Pinpoint the cell where the given text exists, returning its [X, Y] midpoint coordinate. 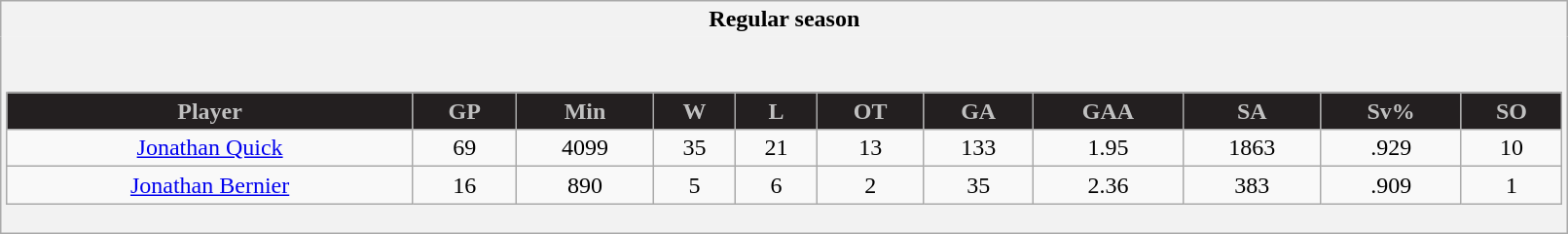
1863 [1252, 148]
Player GP Min W L OT GA GAA SA Sv% SO Jonathan Quick 69 4099 35 21 13 133 1.95 1863 .929 10 Jonathan Bernier 16 890 5 6 2 35 2.36 383 .909 1 [784, 135]
W [695, 111]
.909 [1392, 185]
133 [979, 148]
21 [777, 148]
1 [1511, 185]
890 [584, 185]
Jonathan Bernier [210, 185]
13 [870, 148]
1.95 [1108, 148]
4099 [584, 148]
16 [464, 185]
2 [870, 185]
5 [695, 185]
L [777, 111]
6 [777, 185]
Sv% [1392, 111]
SO [1511, 111]
SA [1252, 111]
2.36 [1108, 185]
Regular season [784, 19]
GA [979, 111]
383 [1252, 185]
GP [464, 111]
Jonathan Quick [210, 148]
.929 [1392, 148]
Min [584, 111]
10 [1511, 148]
Player [210, 111]
GAA [1108, 111]
OT [870, 111]
69 [464, 148]
